Capture the cell that displays the provided text and extract its (x, y) central coordinate. 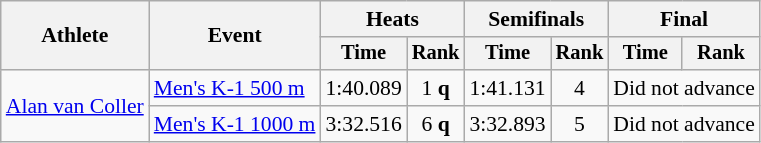
1:40.089 (363, 88)
1:41.131 (507, 88)
Heats (392, 19)
Athlete (75, 36)
6 q (436, 124)
5 (580, 124)
Men's K-1 1000 m (235, 124)
3:32.893 (507, 124)
Event (235, 36)
4 (580, 88)
1 q (436, 88)
Men's K-1 500 m (235, 88)
Semifinals (536, 19)
Final (684, 19)
Alan van Coller (75, 106)
3:32.516 (363, 124)
